Pinpoint the cell where the given text exists, returning its [X, Y] midpoint coordinate. 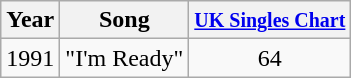
UK Singles Chart [270, 20]
Song [124, 20]
1991 [30, 58]
Year [30, 20]
"I'm Ready" [124, 58]
64 [270, 58]
